Identify which cell holds the provided text, then report its (x, y) central coordinate. 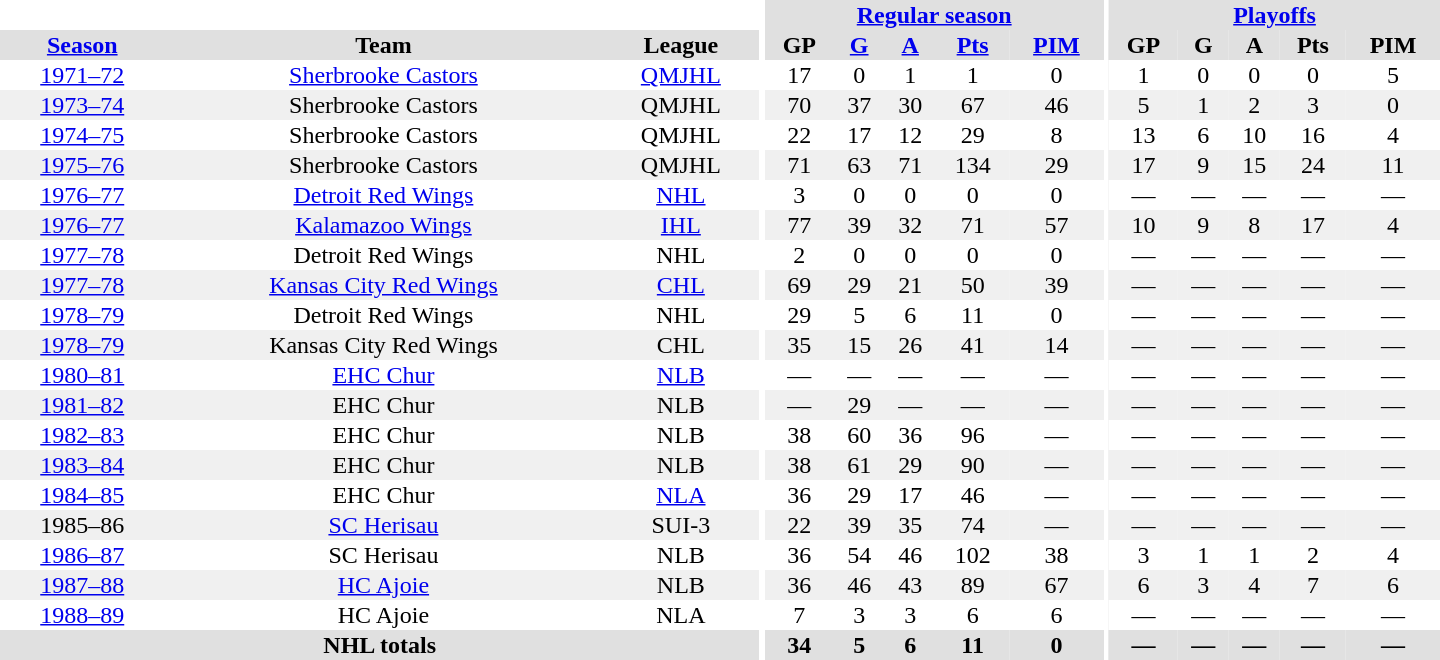
Kalamazoo Wings (383, 225)
Team (383, 45)
30 (910, 105)
1985–86 (82, 525)
24 (1313, 165)
1987–88 (82, 585)
32 (910, 225)
54 (860, 555)
1984–85 (82, 495)
74 (973, 525)
League (680, 45)
63 (860, 165)
102 (973, 555)
77 (800, 225)
1975–76 (82, 165)
Regular season (934, 15)
IHL (680, 225)
50 (973, 285)
61 (860, 465)
1986–87 (82, 555)
16 (1313, 135)
26 (910, 345)
89 (973, 585)
34 (800, 645)
14 (1057, 345)
SUI-3 (680, 525)
69 (800, 285)
41 (973, 345)
1982–83 (82, 435)
1981–82 (82, 405)
70 (800, 105)
90 (973, 465)
57 (1057, 225)
1971–72 (82, 75)
Playoffs (1274, 15)
96 (973, 435)
1983–84 (82, 465)
1980–81 (82, 375)
Season (82, 45)
60 (860, 435)
134 (973, 165)
1974–75 (82, 135)
21 (910, 285)
12 (910, 135)
NHL totals (380, 645)
43 (910, 585)
37 (860, 105)
1988–89 (82, 615)
1973–74 (82, 105)
13 (1144, 135)
